Locate the cell with the specified text and output its (X, Y) center coordinate. 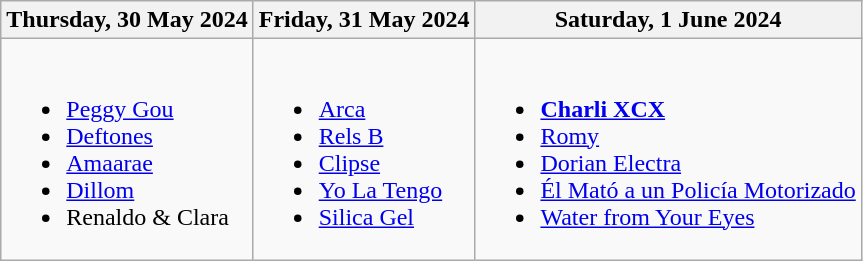
Friday, 31 May 2024 (364, 20)
ArcaRels BClipseYo La TengoSilica Gel (364, 150)
Thursday, 30 May 2024 (127, 20)
Peggy GouDeftonesAmaaraeDillomRenaldo & Clara (127, 150)
Saturday, 1 June 2024 (668, 20)
Charli XCXRomyDorian ElectraÉl Mató a un Policía MotorizadoWater from Your Eyes (668, 150)
